From the cell containing the given text, extract its center point as (X, Y) coordinate. 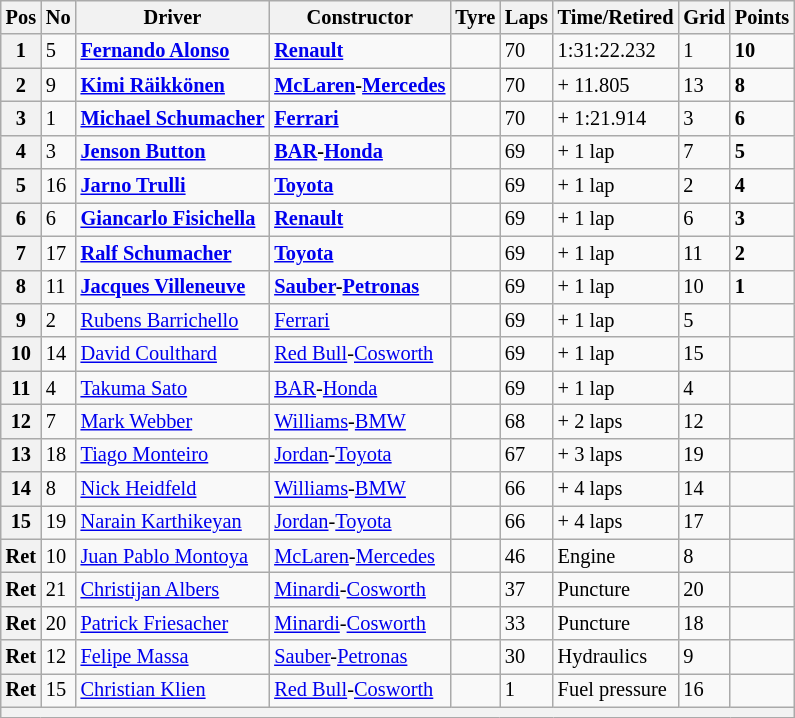
+ 2 laps (616, 421)
Pos (21, 17)
46 (526, 556)
Rubens Barrichello (173, 320)
Points (762, 17)
Nick Heidfeld (173, 489)
30 (526, 657)
1:31:22.232 (616, 51)
Fernando Alonso (173, 51)
Narain Karthikeyan (173, 522)
Patrick Friesacher (173, 623)
68 (526, 421)
Takuma Sato (173, 388)
Tyre (475, 17)
Michael Schumacher (173, 118)
+ 11.805 (616, 85)
Engine (616, 556)
+ 3 laps (616, 455)
Constructor (360, 17)
Kimi Räikkönen (173, 85)
Ralf Schumacher (173, 253)
21 (58, 589)
David Coulthard (173, 354)
Driver (173, 17)
67 (526, 455)
Felipe Massa (173, 657)
Grid (704, 17)
No (58, 17)
Mark Webber (173, 421)
Jacques Villeneuve (173, 287)
Jenson Button (173, 152)
Hydraulics (616, 657)
33 (526, 623)
Christijan Albers (173, 589)
Jarno Trulli (173, 186)
Laps (526, 17)
Christian Klien (173, 690)
Time/Retired (616, 17)
Juan Pablo Montoya (173, 556)
+ 1:21.914 (616, 118)
Tiago Monteiro (173, 455)
Fuel pressure (616, 690)
37 (526, 589)
Giancarlo Fisichella (173, 219)
